Pinpoint the cell where the given text exists, returning its [x, y] midpoint coordinate. 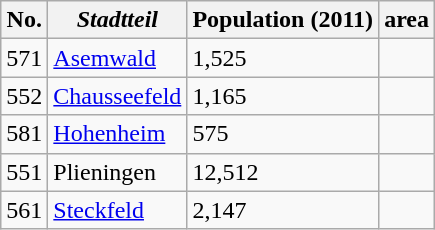
561 [24, 210]
2,147 [283, 210]
12,512 [283, 172]
area [407, 20]
551 [24, 172]
Hohenheim [118, 134]
1,525 [283, 58]
552 [24, 96]
571 [24, 58]
Stadtteil [118, 20]
No. [24, 20]
Asemwald [118, 58]
1,165 [283, 96]
Chausseefeld [118, 96]
Population (2011) [283, 20]
Steckfeld [118, 210]
581 [24, 134]
575 [283, 134]
Plieningen [118, 172]
